Identify which cell holds the provided text, then report its [x, y] central coordinate. 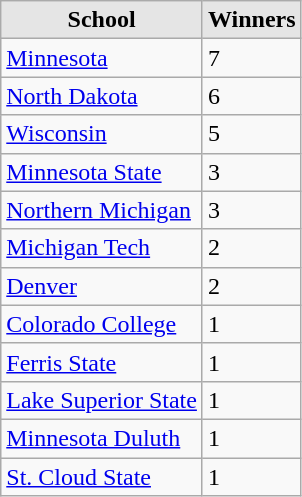
Lake Superior State [102, 400]
St. Cloud State [102, 477]
Minnesota [102, 58]
Denver [102, 286]
Wisconsin [102, 134]
6 [252, 96]
Colorado College [102, 324]
North Dakota [102, 96]
School [102, 20]
7 [252, 58]
5 [252, 134]
Ferris State [102, 362]
Northern Michigan [102, 210]
Winners [252, 20]
Michigan Tech [102, 248]
Minnesota State [102, 172]
Minnesota Duluth [102, 438]
